From the cell containing the given text, extract its center point as [X, Y] coordinate. 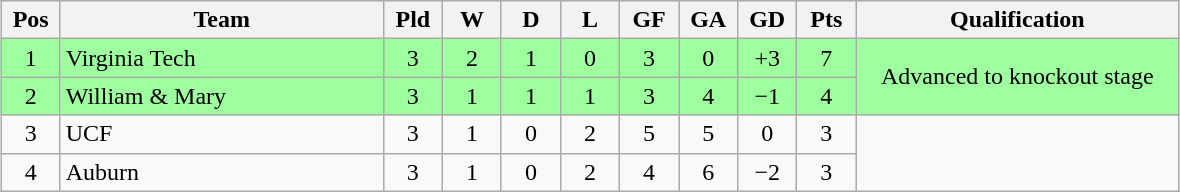
L [590, 20]
Auburn [222, 172]
Team [222, 20]
GA [708, 20]
−1 [768, 96]
William & Mary [222, 96]
+3 [768, 58]
Virginia Tech [222, 58]
−2 [768, 172]
W [472, 20]
Pld [412, 20]
7 [826, 58]
GD [768, 20]
D [530, 20]
Advanced to knockout stage [1018, 77]
GF [650, 20]
Pos [30, 20]
6 [708, 172]
UCF [222, 134]
Qualification [1018, 20]
Pts [826, 20]
